Extract the (x, y) coordinate from the center of the cell holding the provided text.  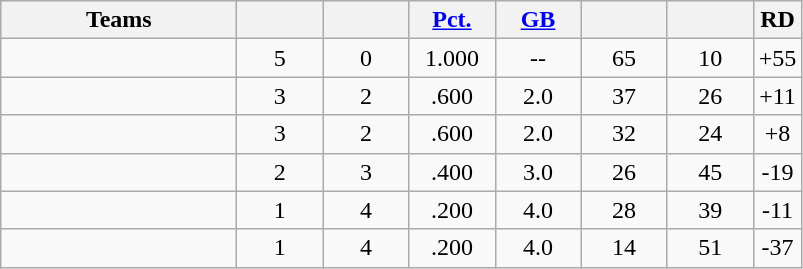
Pct. (452, 20)
10 (710, 58)
Teams (119, 20)
GB (538, 20)
-- (538, 58)
51 (710, 248)
-19 (778, 172)
RD (778, 20)
+55 (778, 58)
65 (624, 58)
-11 (778, 210)
24 (710, 134)
39 (710, 210)
37 (624, 96)
0 (366, 58)
+8 (778, 134)
5 (280, 58)
14 (624, 248)
32 (624, 134)
3.0 (538, 172)
28 (624, 210)
-37 (778, 248)
.400 (452, 172)
+11 (778, 96)
1.000 (452, 58)
45 (710, 172)
